Search for the cell housing the specified text and yield its [x, y] center coordinate. 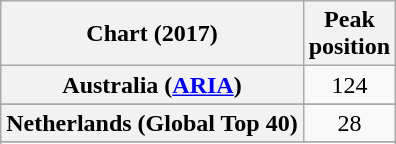
Netherlands (Global Top 40) [152, 123]
Australia (ARIA) [152, 85]
Peakposition [349, 34]
28 [349, 123]
124 [349, 85]
Chart (2017) [152, 34]
